Determine the [x, y] coordinate at the center of the cell enclosing the given text.  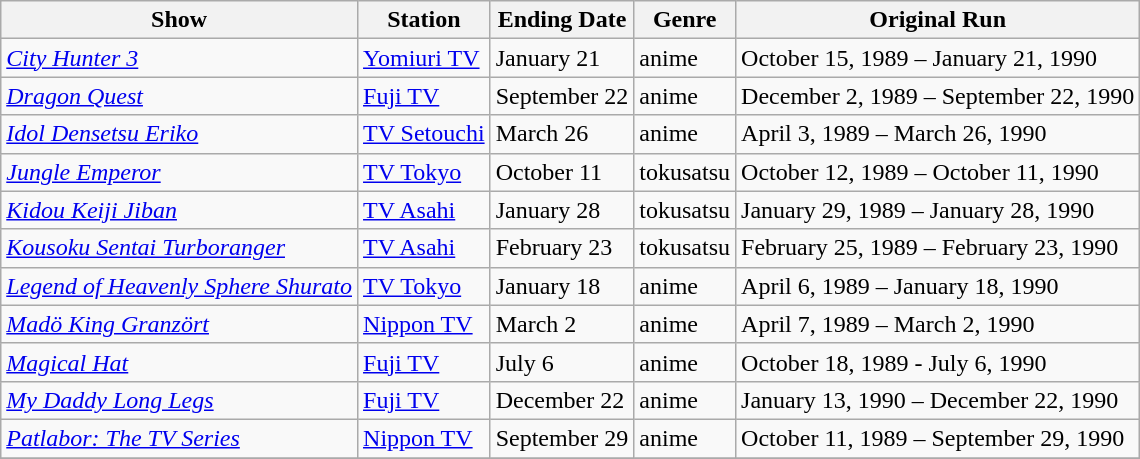
Jungle Emperor [180, 172]
Patlabor: The TV Series [180, 438]
September 29 [562, 438]
January 21 [562, 58]
July 6 [562, 362]
My Daddy Long Legs [180, 400]
Kidou Keiji Jiban [180, 210]
Madö King Granzört [180, 324]
January 28 [562, 210]
December 22 [562, 400]
October 15, 1989 – January 21, 1990 [938, 58]
Genre [685, 20]
Ending Date [562, 20]
April 6, 1989 – January 18, 1990 [938, 286]
February 23 [562, 248]
TV Setouchi [424, 134]
Kousoku Sentai Turboranger [180, 248]
February 25, 1989 – February 23, 1990 [938, 248]
Original Run [938, 20]
Idol Densetsu Eriko [180, 134]
Dragon Quest [180, 96]
December 2, 1989 – September 22, 1990 [938, 96]
October 11 [562, 172]
October 11, 1989 – September 29, 1990 [938, 438]
City Hunter 3 [180, 58]
Station [424, 20]
Legend of Heavenly Sphere Shurato [180, 286]
Show [180, 20]
October 18, 1989 - July 6, 1990 [938, 362]
March 2 [562, 324]
April 7, 1989 – March 2, 1990 [938, 324]
October 12, 1989 – October 11, 1990 [938, 172]
January 13, 1990 – December 22, 1990 [938, 400]
March 26 [562, 134]
January 18 [562, 286]
April 3, 1989 – March 26, 1990 [938, 134]
Yomiuri TV [424, 58]
January 29, 1989 – January 28, 1990 [938, 210]
September 22 [562, 96]
Magical Hat [180, 362]
